Return (x, y) of the center of cell containing provided text 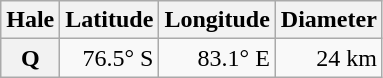
24 km (328, 58)
Hale (30, 20)
Longitude (217, 20)
Q (30, 58)
Diameter (328, 20)
83.1° E (217, 58)
76.5° S (110, 58)
Latitude (110, 20)
